Determine the [x, y] coordinate at the center of the cell enclosing the given text.  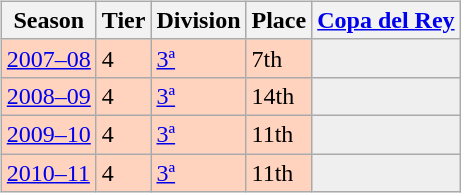
2008–09 [48, 96]
Copa del Rey [386, 20]
Season [48, 20]
Place [279, 20]
Tier [124, 20]
7th [279, 58]
14th [279, 96]
2010–11 [48, 173]
2009–10 [48, 134]
Division [198, 20]
2007–08 [48, 58]
